Return [x, y] of the center of cell containing provided text 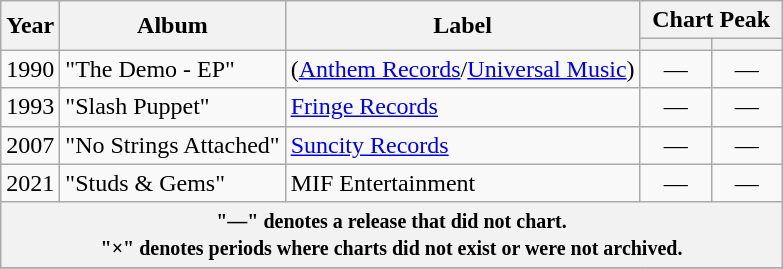
2021 [30, 183]
Album [172, 26]
"Studs & Gems" [172, 183]
Label [462, 26]
"No Strings Attached" [172, 145]
(Anthem Records/Universal Music) [462, 69]
"—" denotes a release that did not chart."×" denotes periods where charts did not exist or were not archived. [392, 234]
"Slash Puppet" [172, 107]
Year [30, 26]
Chart Peak [711, 20]
1990 [30, 69]
"The Demo - EP" [172, 69]
Fringe Records [462, 107]
1993 [30, 107]
2007 [30, 145]
Suncity Records [462, 145]
MIF Entertainment [462, 183]
